Determine the (X, Y) coordinate at the center of the cell enclosing the given text.  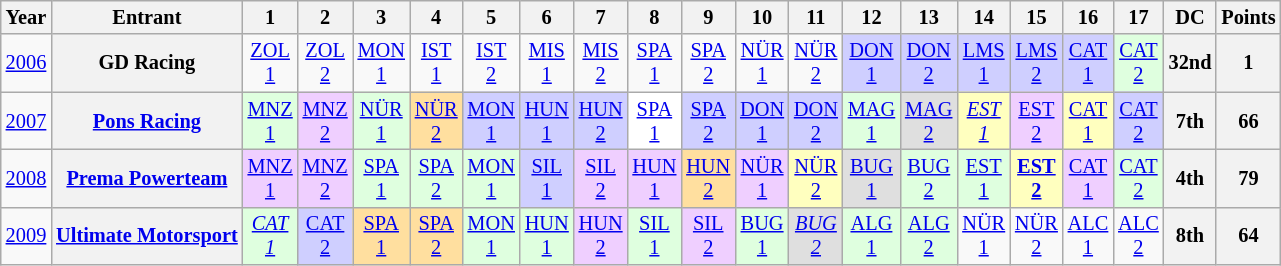
Pons Racing (146, 121)
LMS2 (1036, 63)
5 (492, 17)
15 (1036, 17)
16 (1088, 17)
Prema Powerteam (146, 178)
2008 (26, 178)
12 (872, 17)
Entrant (146, 17)
IST2 (492, 63)
10 (762, 17)
8 (654, 17)
9 (708, 17)
32nd (1190, 63)
LMS1 (984, 63)
13 (928, 17)
3 (382, 17)
4th (1190, 178)
Year (26, 17)
GD Racing (146, 63)
2007 (26, 121)
66 (1248, 121)
ALG1 (872, 236)
ALC1 (1088, 236)
14 (984, 17)
ALG2 (928, 236)
MAG2 (928, 121)
2009 (26, 236)
MIS2 (601, 63)
DC (1190, 17)
2 (326, 17)
79 (1248, 178)
Ultimate Motorsport (146, 236)
MAG1 (872, 121)
ZOL2 (326, 63)
7 (601, 17)
MIS1 (547, 63)
4 (436, 17)
11 (816, 17)
8th (1190, 236)
ALC2 (1138, 236)
6 (547, 17)
17 (1138, 17)
ZOL1 (270, 63)
IST1 (436, 63)
Points (1248, 17)
2006 (26, 63)
64 (1248, 236)
7th (1190, 121)
